Determine the [x, y] coordinate at the center of the cell enclosing the given text.  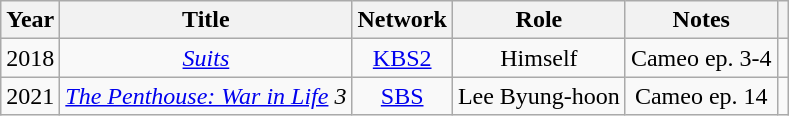
Network [402, 20]
Lee Byung-hoon [538, 96]
SBS [402, 96]
Suits [206, 58]
Title [206, 20]
The Penthouse: War in Life 3 [206, 96]
KBS2 [402, 58]
2021 [30, 96]
Cameo ep. 3-4 [701, 58]
Role [538, 20]
Notes [701, 20]
2018 [30, 58]
Year [30, 20]
Cameo ep. 14 [701, 96]
Himself [538, 58]
